Find where the given text appears and provide that cell's center as (x, y) coordinate. 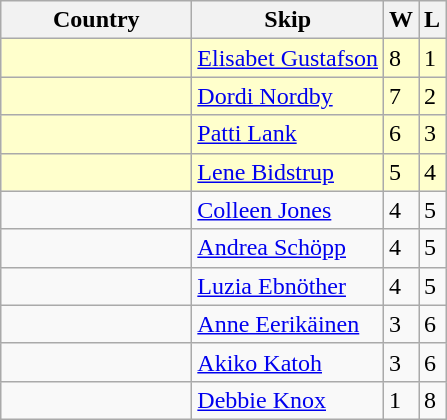
Skip (288, 20)
2 (432, 96)
Luzia Ebnöther (288, 286)
Akiko Katoh (288, 362)
7 (402, 96)
Colleen Jones (288, 210)
Andrea Schöpp (288, 248)
Dordi Nordby (288, 96)
Elisabet Gustafson (288, 58)
Patti Lank (288, 134)
Debbie Knox (288, 400)
Lene Bidstrup (288, 172)
Country (96, 20)
W (402, 20)
L (432, 20)
Anne Eerikäinen (288, 324)
